Pinpoint the cell where the given text exists, returning its [x, y] midpoint coordinate. 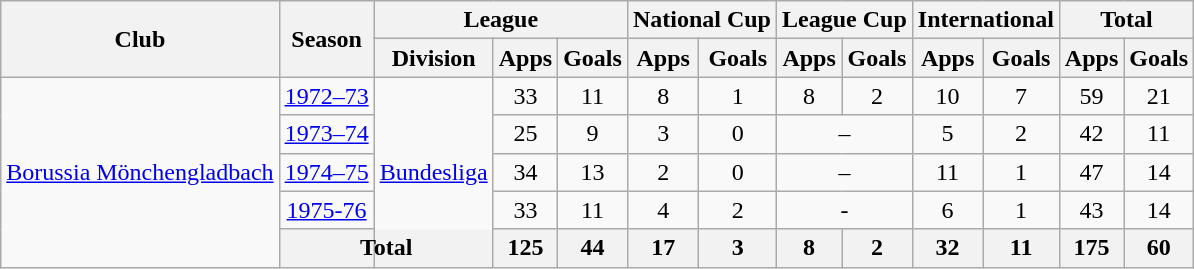
43 [1091, 210]
59 [1091, 96]
1974–75 [326, 172]
Season [326, 39]
175 [1091, 248]
1972–73 [326, 96]
13 [593, 172]
4 [663, 210]
42 [1091, 134]
125 [525, 248]
National Cup [702, 20]
25 [525, 134]
34 [525, 172]
47 [1091, 172]
44 [593, 248]
60 [1159, 248]
10 [948, 96]
Bundesliga [434, 172]
7 [1021, 96]
- [845, 210]
21 [1159, 96]
League [500, 20]
Club [140, 39]
32 [948, 248]
Division [434, 58]
International [986, 20]
League Cup [845, 20]
Borussia Mönchengladbach [140, 172]
5 [948, 134]
9 [593, 134]
1975-76 [326, 210]
6 [948, 210]
17 [663, 248]
1973–74 [326, 134]
